Return the (X, Y) coordinate for the center point of the cell that contains the specified text.  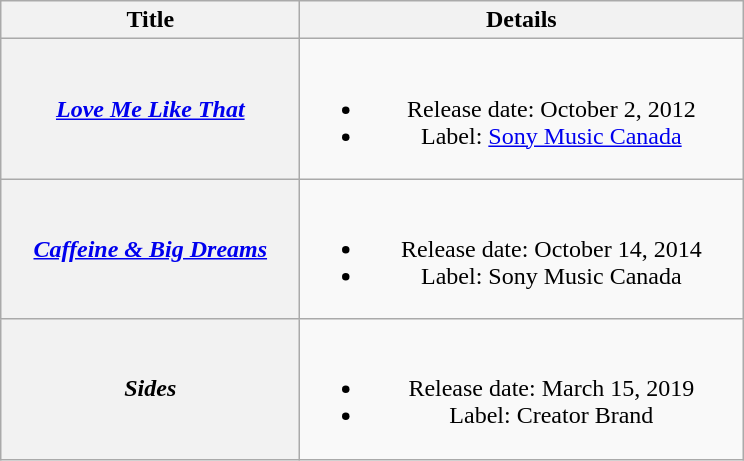
Caffeine & Big Dreams (150, 249)
Release date: March 15, 2019Label: Creator Brand (522, 389)
Sides (150, 389)
Title (150, 20)
Release date: October 2, 2012Label: Sony Music Canada (522, 109)
Love Me Like That (150, 109)
Release date: October 14, 2014Label: Sony Music Canada (522, 249)
Details (522, 20)
